Return (X, Y) of the center of cell containing provided text 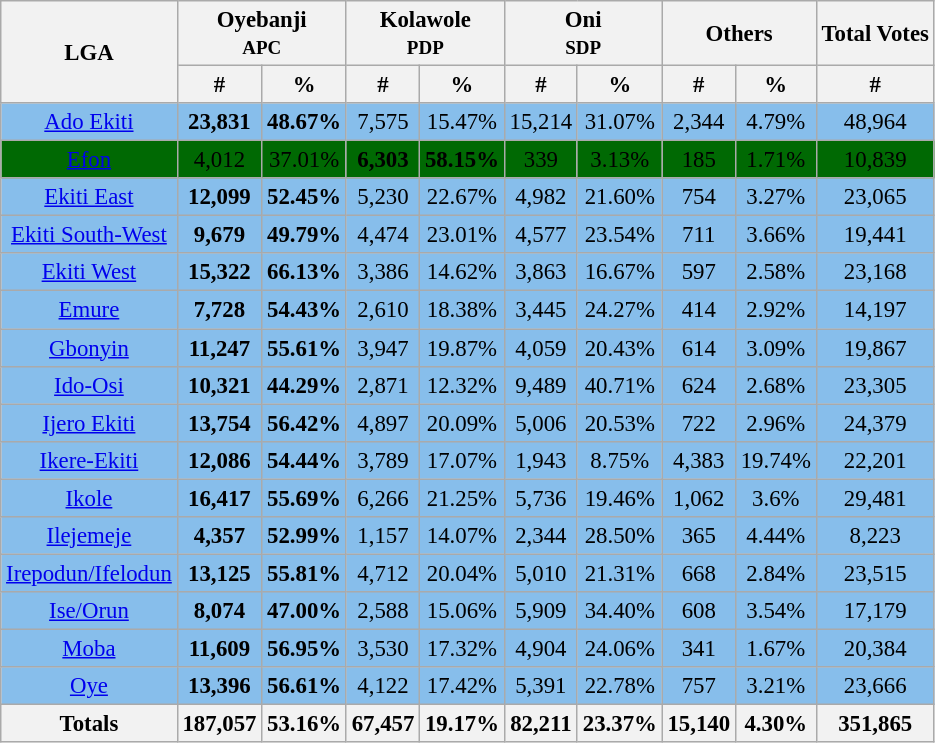
56.95% (304, 648)
Ido-Osi (89, 385)
23,831 (220, 122)
19.74% (776, 460)
2.68% (776, 385)
20.04% (462, 573)
Emure (89, 310)
6,303 (382, 160)
8,074 (220, 611)
5,391 (540, 686)
11,247 (220, 348)
9,679 (220, 235)
21.25% (462, 498)
82,211 (540, 724)
Moba (89, 648)
6,266 (382, 498)
12,086 (220, 460)
16,417 (220, 498)
3,445 (540, 310)
20.09% (462, 423)
13,754 (220, 423)
5,230 (382, 197)
23.01% (462, 235)
Gbonyin (89, 348)
55.61% (304, 348)
9,489 (540, 385)
2,871 (382, 385)
3,863 (540, 273)
Ise/Orun (89, 611)
Others (739, 34)
7,575 (382, 122)
19.87% (462, 348)
24.27% (620, 310)
757 (698, 686)
5,736 (540, 498)
4,383 (698, 460)
414 (698, 310)
5,909 (540, 611)
13,396 (220, 686)
28.50% (620, 536)
15.47% (462, 122)
56.42% (304, 423)
8,223 (875, 536)
341 (698, 648)
19.17% (462, 724)
187,057 (220, 724)
11,609 (220, 648)
LGA (89, 52)
22.78% (620, 686)
624 (698, 385)
19,441 (875, 235)
23,168 (875, 273)
4,904 (540, 648)
3.54% (776, 611)
Ekiti East (89, 197)
Ilejemeje (89, 536)
15.06% (462, 611)
12.32% (462, 385)
23.54% (620, 235)
2.92% (776, 310)
48.67% (304, 122)
339 (540, 160)
Ikole (89, 498)
722 (698, 423)
4,357 (220, 536)
Ijero Ekiti (89, 423)
40.71% (620, 385)
23.37% (620, 724)
17.32% (462, 648)
20.53% (620, 423)
22,201 (875, 460)
3,947 (382, 348)
10,321 (220, 385)
54.44% (304, 460)
1.71% (776, 160)
54.43% (304, 310)
668 (698, 573)
2.84% (776, 573)
66.13% (304, 273)
Ekiti South-West (89, 235)
15,322 (220, 273)
4,012 (220, 160)
23,666 (875, 686)
29,481 (875, 498)
58.15% (462, 160)
15,214 (540, 122)
3.6% (776, 498)
23,515 (875, 573)
3.27% (776, 197)
4,059 (540, 348)
67,457 (382, 724)
52.99% (304, 536)
2,610 (382, 310)
Ado Ekiti (89, 122)
4,982 (540, 197)
17,179 (875, 611)
47.00% (304, 611)
OniSDP (583, 34)
Oye (89, 686)
4.30% (776, 724)
OyebanjiAPC (262, 34)
4,712 (382, 573)
2.96% (776, 423)
16.67% (620, 273)
351,865 (875, 724)
24.06% (620, 648)
21.31% (620, 573)
608 (698, 611)
3,386 (382, 273)
365 (698, 536)
14.07% (462, 536)
KolawolePDP (425, 34)
37.01% (304, 160)
4,577 (540, 235)
7,728 (220, 310)
55.81% (304, 573)
4,474 (382, 235)
Efon (89, 160)
4.79% (776, 122)
48,964 (875, 122)
14,197 (875, 310)
3,789 (382, 460)
44.29% (304, 385)
Ekiti West (89, 273)
56.61% (304, 686)
17.42% (462, 686)
12,099 (220, 197)
17.07% (462, 460)
Ikere-Ekiti (89, 460)
23,065 (875, 197)
8.75% (620, 460)
49.79% (304, 235)
Totals (89, 724)
4,122 (382, 686)
5,010 (540, 573)
Total Votes (875, 34)
3,530 (382, 648)
19.46% (620, 498)
1.67% (776, 648)
3.21% (776, 686)
20,384 (875, 648)
3.09% (776, 348)
3.13% (620, 160)
1,062 (698, 498)
Irepodun/Ifelodun (89, 573)
34.40% (620, 611)
53.16% (304, 724)
614 (698, 348)
55.69% (304, 498)
4,897 (382, 423)
3.66% (776, 235)
24,379 (875, 423)
4.44% (776, 536)
1,943 (540, 460)
20.43% (620, 348)
5,006 (540, 423)
13,125 (220, 573)
597 (698, 273)
2.58% (776, 273)
21.60% (620, 197)
754 (698, 197)
22.67% (462, 197)
52.45% (304, 197)
15,140 (698, 724)
1,157 (382, 536)
23,305 (875, 385)
31.07% (620, 122)
18.38% (462, 310)
711 (698, 235)
19,867 (875, 348)
10,839 (875, 160)
14.62% (462, 273)
2,588 (382, 611)
185 (698, 160)
